Output the [x, y] coordinate of the center of the cell containing the given text.  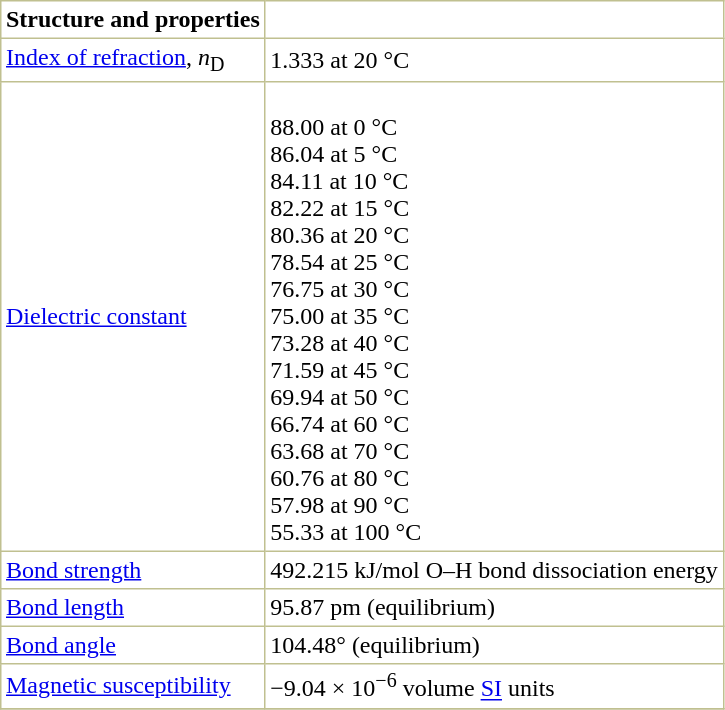
104.48° (equilibrium) [494, 646]
Bond angle [133, 646]
Dielectric constant [133, 317]
Index of refraction, nD [133, 60]
Bond length [133, 608]
492.215 kJ/mol O–H bond dissociation energy [494, 571]
Structure and properties [133, 20]
−9.04 × 10−6 volume SI units [494, 686]
Bond strength [133, 571]
Magnetic susceptibility [133, 686]
95.87 pm (equilibrium) [494, 608]
1.333 at 20 °C [494, 60]
